Search for the cell housing the specified text and yield its (x, y) center coordinate. 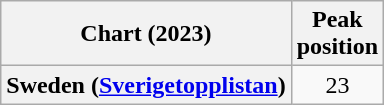
Sweden (Sverigetopplistan) (146, 85)
23 (337, 85)
Chart (2023) (146, 34)
Peakposition (337, 34)
